Determine the [x, y] coordinate at the center of the cell enclosing the given text.  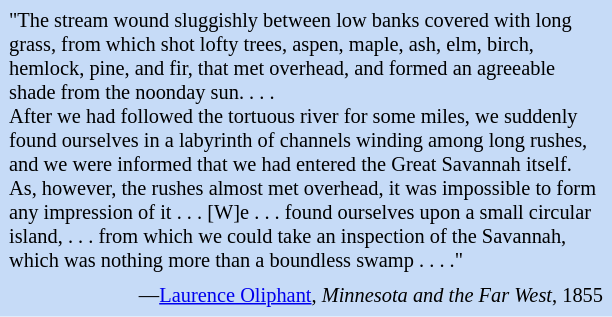
—Laurence Oliphant, Minnesota and the Far West, 1855 [306, 296]
